Determine the (x, y) coordinate at the center of the cell enclosing the given text.  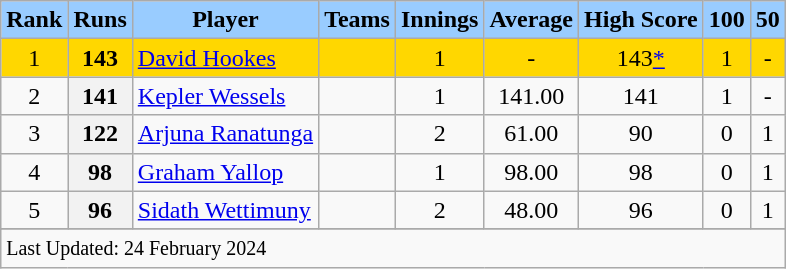
Kepler Wessels (225, 96)
143* (642, 58)
Sidath Wettimuny (225, 210)
Innings (439, 20)
High Score (642, 20)
Player (225, 20)
50 (768, 20)
Last Updated: 24 February 2024 (393, 248)
Arjuna Ranatunga (225, 134)
98.00 (532, 172)
5 (34, 210)
143 (100, 58)
48.00 (532, 210)
100 (726, 20)
David Hookes (225, 58)
Average (532, 20)
61.00 (532, 134)
Teams (358, 20)
3 (34, 134)
4 (34, 172)
90 (642, 134)
Graham Yallop (225, 172)
122 (100, 134)
Rank (34, 20)
Runs (100, 20)
141.00 (532, 96)
